For the text-containing cell, return its midpoint in (x, y) coordinate format. 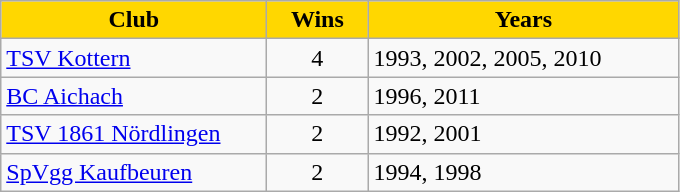
Years (524, 20)
4 (318, 58)
SpVgg Kaufbeuren (134, 172)
1994, 1998 (524, 172)
1996, 2011 (524, 96)
1992, 2001 (524, 134)
TSV 1861 Nördlingen (134, 134)
1993, 2002, 2005, 2010 (524, 58)
BC Aichach (134, 96)
TSV Kottern (134, 58)
Wins (318, 20)
Club (134, 20)
